Return [X, Y] of the center of cell containing provided text 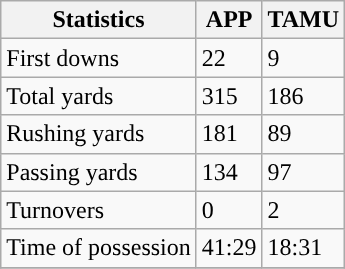
Statistics [99, 20]
97 [304, 172]
First downs [99, 58]
9 [304, 58]
41:29 [229, 248]
134 [229, 172]
Rushing yards [99, 134]
186 [304, 96]
TAMU [304, 20]
22 [229, 58]
Passing yards [99, 172]
315 [229, 96]
2 [304, 210]
181 [229, 134]
Total yards [99, 96]
18:31 [304, 248]
Turnovers [99, 210]
0 [229, 210]
APP [229, 20]
Time of possession [99, 248]
89 [304, 134]
